Find where the given text appears and provide that cell's center as (X, Y) coordinate. 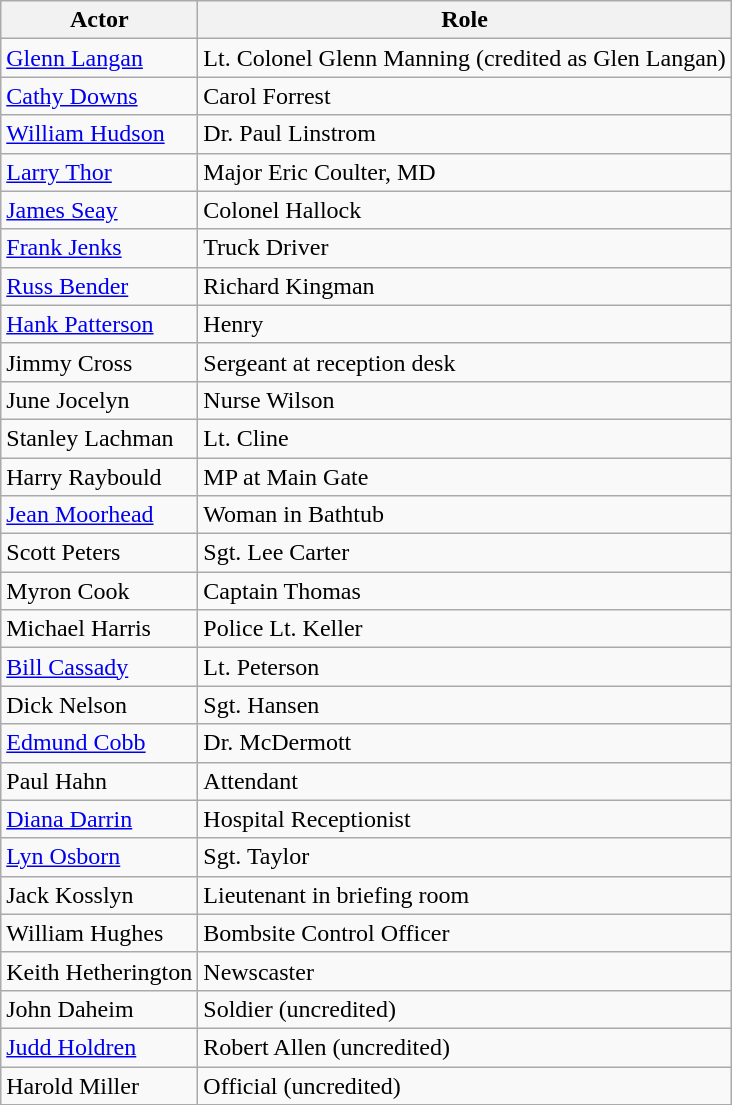
Lt. Colonel Glenn Manning (credited as Glen Langan) (465, 58)
John Daheim (100, 1009)
Frank Jenks (100, 248)
James Seay (100, 210)
Jean Moorhead (100, 515)
Diana Darrin (100, 819)
Glenn Langan (100, 58)
June Jocelyn (100, 400)
Henry (465, 324)
Lt. Peterson (465, 667)
Sgt. Hansen (465, 705)
Hank Patterson (100, 324)
Dr. McDermott (465, 743)
Myron Cook (100, 591)
Stanley Lachman (100, 438)
Keith Hetherington (100, 971)
Carol Forrest (465, 96)
Michael Harris (100, 629)
Sgt. Taylor (465, 857)
Cathy Downs (100, 96)
Sgt. Lee Carter (465, 553)
Hospital Receptionist (465, 819)
Russ Bender (100, 286)
Judd Holdren (100, 1047)
Harry Raybould (100, 477)
Official (uncredited) (465, 1085)
Jack Kosslyn (100, 895)
Newscaster (465, 971)
Attendant (465, 781)
Bombsite Control Officer (465, 933)
Nurse Wilson (465, 400)
Lieutenant in briefing room (465, 895)
Scott Peters (100, 553)
Edmund Cobb (100, 743)
William Hughes (100, 933)
Role (465, 20)
Robert Allen (uncredited) (465, 1047)
Actor (100, 20)
Paul Hahn (100, 781)
Bill Cassady (100, 667)
Captain Thomas (465, 591)
Lt. Cline (465, 438)
Dr. Paul Linstrom (465, 134)
Larry Thor (100, 172)
Soldier (uncredited) (465, 1009)
Major Eric Coulter, MD (465, 172)
Truck Driver (465, 248)
MP at Main Gate (465, 477)
Woman in Bathtub (465, 515)
Jimmy Cross (100, 362)
William Hudson (100, 134)
Police Lt. Keller (465, 629)
Richard Kingman (465, 286)
Sergeant at reception desk (465, 362)
Colonel Hallock (465, 210)
Harold Miller (100, 1085)
Dick Nelson (100, 705)
Lyn Osborn (100, 857)
